Find where the given text appears and provide that cell's center as [X, Y] coordinate. 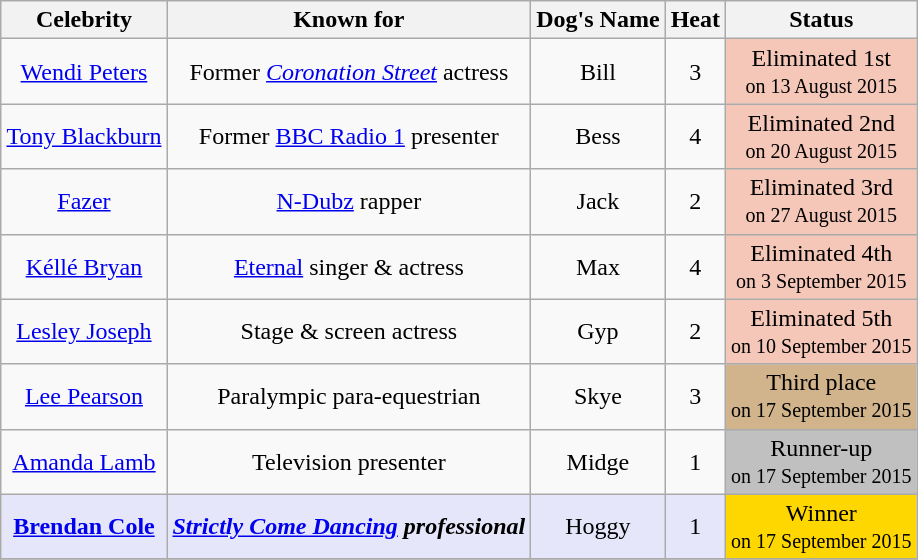
Midge [598, 462]
Lee Pearson [84, 396]
Former Coronation Street actress [349, 72]
Strictly Come Dancing professional [349, 526]
Bill [598, 72]
Wendi Peters [84, 72]
Eliminated 5thon 10 September 2015 [822, 332]
Status [822, 20]
N-Dubz rapper [349, 202]
Heat [695, 20]
Bess [598, 136]
Former BBC Radio 1 presenter [349, 136]
Stage & screen actress [349, 332]
Eliminated 4thon 3 September 2015 [822, 266]
Winneron 17 September 2015 [822, 526]
Amanda Lamb [84, 462]
Celebrity [84, 20]
Eliminated 3rdon 27 August 2015 [822, 202]
Jack [598, 202]
Third placeon 17 September 2015 [822, 396]
Dog's Name [598, 20]
Skye [598, 396]
Tony Blackburn [84, 136]
Lesley Joseph [84, 332]
Hoggy [598, 526]
Brendan Cole [84, 526]
Eternal singer & actress [349, 266]
Gyp [598, 332]
Known for [349, 20]
Paralympic para-equestrian [349, 396]
Max [598, 266]
Fazer [84, 202]
Television presenter [349, 462]
Runner-upon 17 September 2015 [822, 462]
Kéllé Bryan [84, 266]
Eliminated 2ndon 20 August 2015 [822, 136]
Eliminated 1ston 13 August 2015 [822, 72]
